Pinpoint the cell where the given text exists, returning its (x, y) midpoint coordinate. 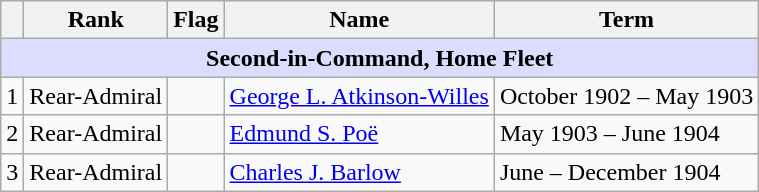
Flag (196, 20)
Name (359, 20)
June – December 1904 (626, 172)
Edmund S. Poë (359, 134)
3 (12, 172)
1 (12, 96)
Rank (96, 20)
Term (626, 20)
Second-in-Command, Home Fleet (380, 58)
2 (12, 134)
May 1903 – June 1904 (626, 134)
October 1902 – May 1903 (626, 96)
Charles J. Barlow (359, 172)
George L. Atkinson-Willes (359, 96)
